Identify which cell holds the provided text, then report its (x, y) central coordinate. 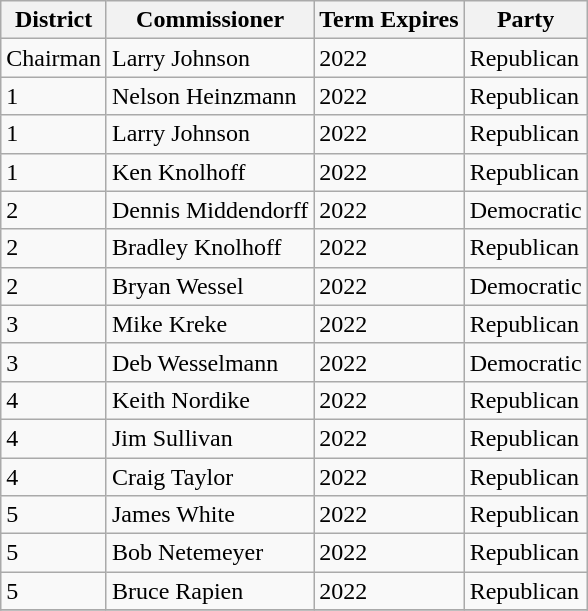
Dennis Middendorff (210, 210)
Mike Kreke (210, 324)
Party (526, 20)
Jim Sullivan (210, 438)
Bradley Knolhoff (210, 248)
Commissioner (210, 20)
James White (210, 515)
Craig Taylor (210, 477)
Ken Knolhoff (210, 172)
Keith Nordike (210, 400)
Chairman (54, 58)
Nelson Heinzmann (210, 96)
Term Expires (389, 20)
Bob Netemeyer (210, 553)
Bruce Rapien (210, 591)
Bryan Wessel (210, 286)
Deb Wesselmann (210, 362)
District (54, 20)
